Extract the (X, Y) coordinate from the center of the cell holding the provided text.  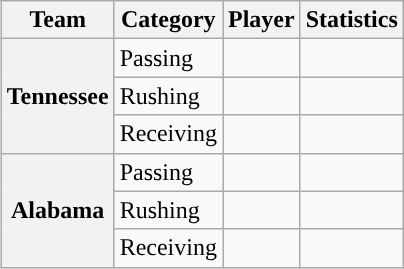
Statistics (352, 20)
Team (58, 20)
Tennessee (58, 96)
Alabama (58, 210)
Category (168, 20)
Player (261, 20)
